Identify which cell holds the provided text, then report its [x, y] central coordinate. 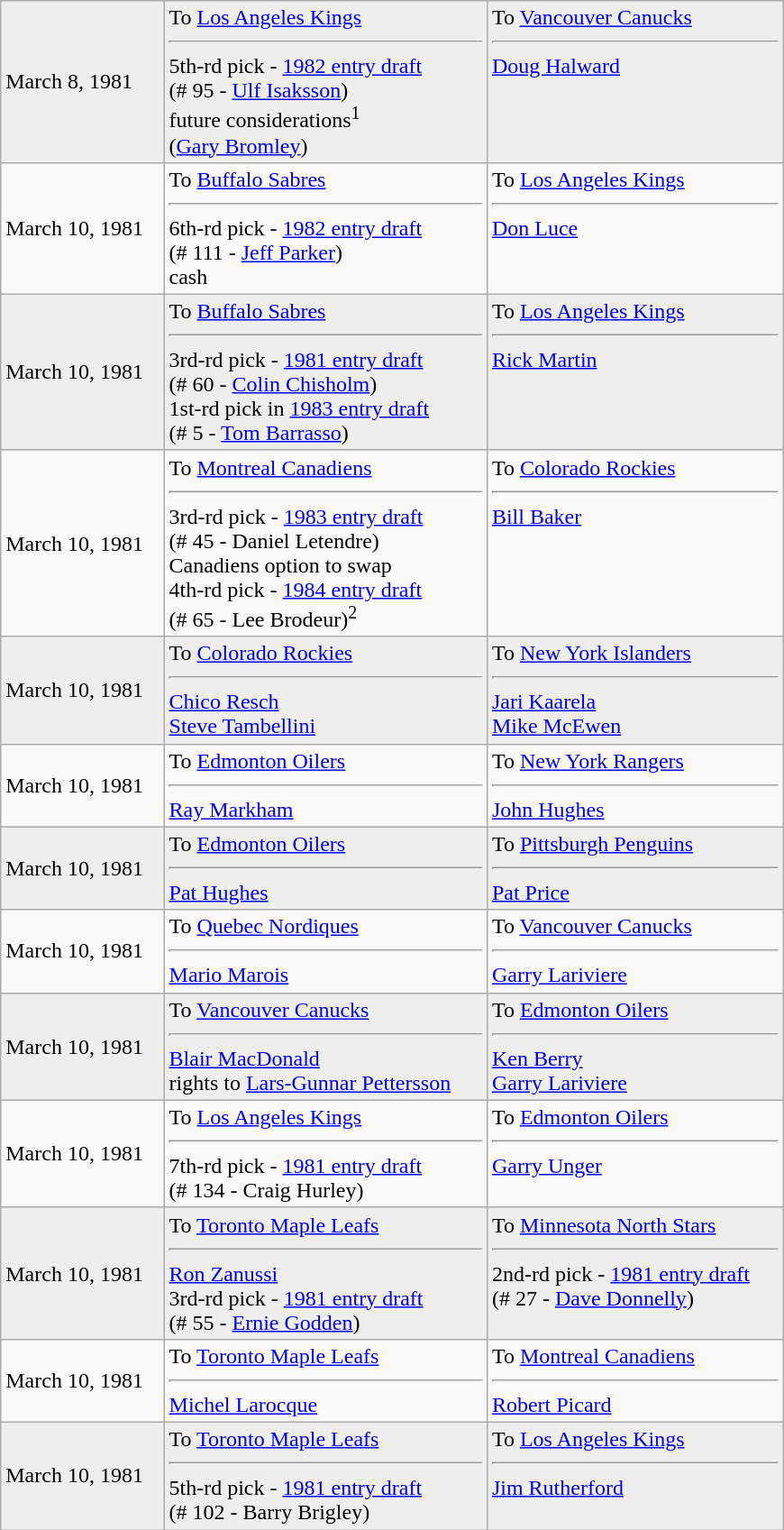
To Toronto Maple Leafs5th-rd pick - 1981 entry draft(# 102 - Barry Brigley) [325, 1475]
To Los Angeles KingsDon Luce [634, 228]
To Colorado RockiesChico ReschSteve Tambellini [325, 691]
To Toronto Maple LeafsMichel Larocque [325, 1380]
To Montreal CanadiensRobert Picard [634, 1380]
To New York IslandersJari KaarelaMike McEwen [634, 691]
To Edmonton OilersPat Hughes [325, 868]
To Los Angeles KingsJim Rutherford [634, 1475]
To Minnesota North Stars2nd-rd pick - 1981 entry draft(# 27 - Dave Donnelly) [634, 1273]
To Buffalo Sabres6th-rd pick - 1982 entry draft(# 111 - Jeff Parker)cash [325, 228]
To Edmonton OilersRay Markham [325, 785]
To Vancouver CanucksGarry Lariviere [634, 951]
To Edmonton OilersGarry Unger [634, 1154]
To Toronto Maple LeafsRon Zanussi3rd-rd pick - 1981 entry draft(# 55 - Ernie Godden) [325, 1273]
To Colorado RockiesBill Baker [634, 543]
To Los Angeles Kings7th-rd pick - 1981 entry draft(# 134 - Craig Hurley) [325, 1154]
To Vancouver CanucksBlair MacDonaldrights to Lars-Gunnar Pettersson [325, 1046]
March 8, 1981 [83, 82]
To Pittsburgh PenguinsPat Price [634, 868]
To Quebec NordiquesMario Marois [325, 951]
To Buffalo Sabres3rd-rd pick - 1981 entry draft(# 60 - Colin Chisholm)1st-rd pick in 1983 entry draft(# 5 - Tom Barrasso) [325, 371]
To New York RangersJohn Hughes [634, 785]
To Edmonton OilersKen BerryGarry Lariviere [634, 1046]
To Los Angeles Kings5th-rd pick - 1982 entry draft(# 95 - Ulf Isaksson)future considerations1(Gary Bromley) [325, 82]
To Vancouver CanucksDoug Halward [634, 82]
To Los Angeles KingsRick Martin [634, 371]
